Return the [X, Y] coordinate for the center point of the cell that contains the specified text.  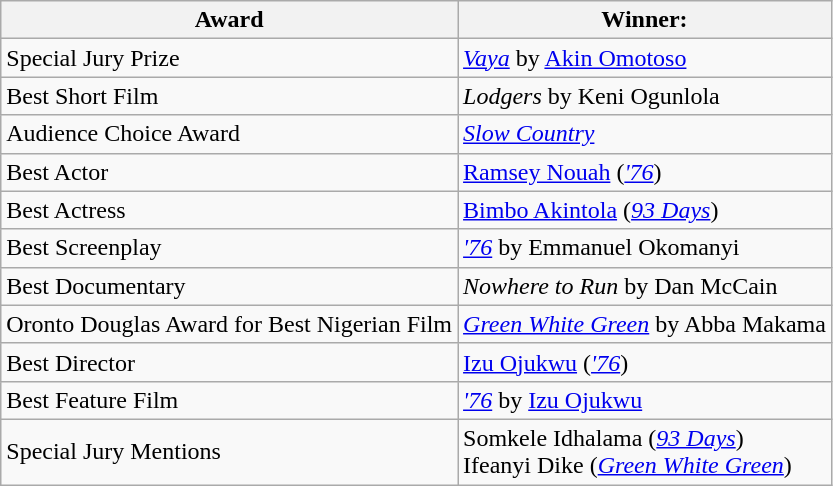
Nowhere to Run by Dan McCain [645, 286]
Oronto Douglas Award for Best Nigerian Film [230, 324]
Izu Ojukwu ('76) [645, 362]
Somkele Idhalama (93 Days)Ifeanyi Dike (Green White Green) [645, 452]
Best Short Film [230, 96]
Award [230, 20]
Slow Country [645, 134]
'76 by Izu Ojukwu [645, 400]
Best Screenplay [230, 248]
'76 by Emmanuel Okomanyi [645, 248]
Best Director [230, 362]
Best Feature Film [230, 400]
Lodgers by Keni Ogunlola [645, 96]
Vaya by Akin Omotoso [645, 58]
Green White Green by Abba Makama [645, 324]
Special Jury Prize [230, 58]
Bimbo Akintola (93 Days) [645, 210]
Ramsey Nouah ('76) [645, 172]
Winner: [645, 20]
Special Jury Mentions [230, 452]
Best Documentary [230, 286]
Best Actor [230, 172]
Best Actress [230, 210]
Audience Choice Award [230, 134]
